Return [X, Y] of the center of cell containing provided text 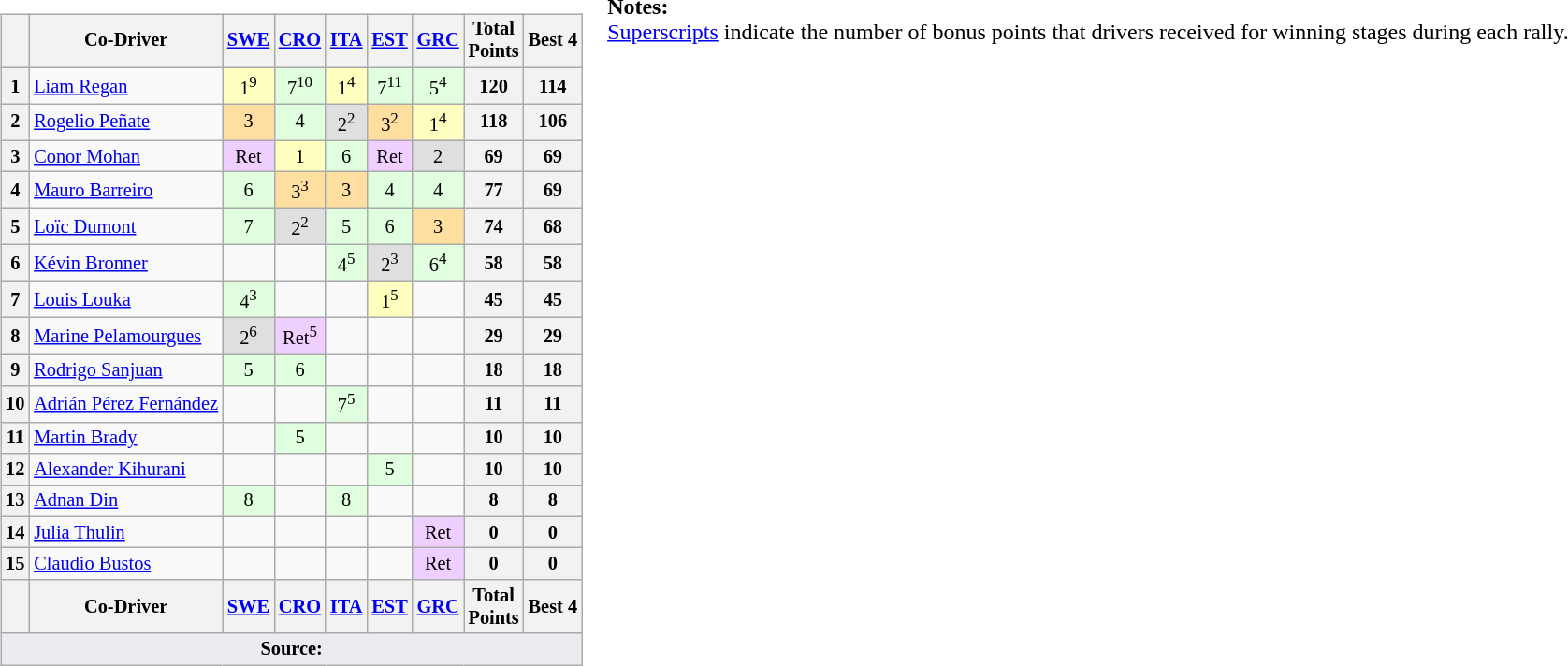
68 [553, 226]
120 [494, 86]
Conor Mohan [125, 156]
118 [494, 122]
Liam Regan [125, 86]
32 [389, 122]
106 [553, 122]
Louis Louka [125, 299]
9 [15, 370]
711 [389, 86]
Claudio Bustos [125, 564]
Rogelio Peñate [125, 122]
Julia Thulin [125, 532]
Kévin Bronner [125, 264]
12 [15, 470]
Source: [292, 649]
75 [346, 404]
54 [438, 86]
Rodrigo Sanjuan [125, 370]
Mauro Barreiro [125, 191]
Martin Brady [125, 438]
Adnan Din [125, 501]
114 [553, 86]
64 [438, 264]
19 [249, 86]
23 [389, 264]
Adrián Pérez Fernández [125, 404]
74 [494, 226]
Marine Pelamourgues [125, 337]
43 [249, 299]
Alexander Kihurani [125, 470]
13 [15, 501]
Ret5 [299, 337]
Loïc Dumont [125, 226]
33 [299, 191]
77 [494, 191]
26 [249, 337]
710 [299, 86]
